Search for the cell housing the specified text and yield its (x, y) center coordinate. 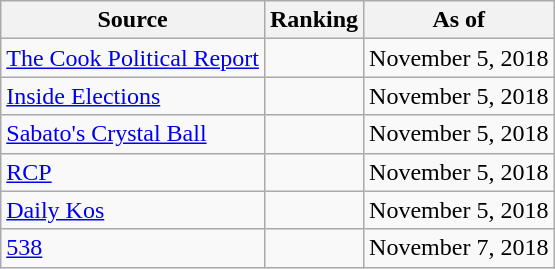
November 7, 2018 (459, 248)
Sabato's Crystal Ball (133, 134)
Source (133, 20)
RCP (133, 172)
Ranking (314, 20)
Inside Elections (133, 96)
The Cook Political Report (133, 58)
Daily Kos (133, 210)
538 (133, 248)
As of (459, 20)
